Output the (x, y) coordinate of the center of the cell containing the given text.  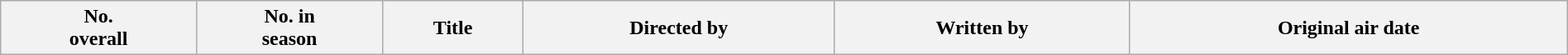
Written by (982, 28)
Title (453, 28)
Original air date (1348, 28)
Directed by (678, 28)
No.overall (99, 28)
No. inseason (289, 28)
